Pinpoint the cell where the given text exists, returning its (X, Y) midpoint coordinate. 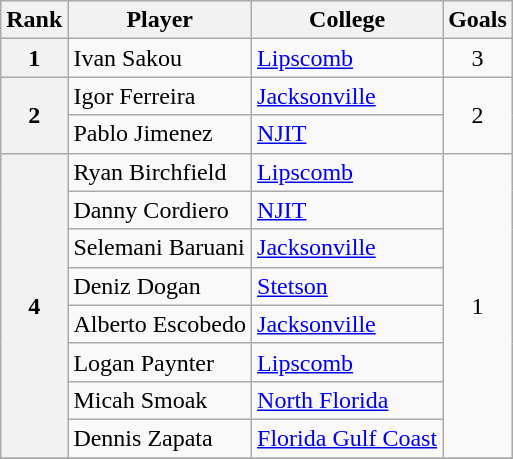
Stetson (348, 286)
Danny Cordiero (160, 210)
4 (34, 305)
North Florida (348, 400)
Goals (478, 20)
Dennis Zapata (160, 438)
3 (478, 58)
Selemani Baruani (160, 248)
Deniz Dogan (160, 286)
Igor Ferreira (160, 96)
Rank (34, 20)
Florida Gulf Coast (348, 438)
College (348, 20)
Player (160, 20)
Ivan Sakou (160, 58)
Logan Paynter (160, 362)
Alberto Escobedo (160, 324)
Pablo Jimenez (160, 134)
Micah Smoak (160, 400)
Ryan Birchfield (160, 172)
